Locate the cell with the specified text and output its [X, Y] center coordinate. 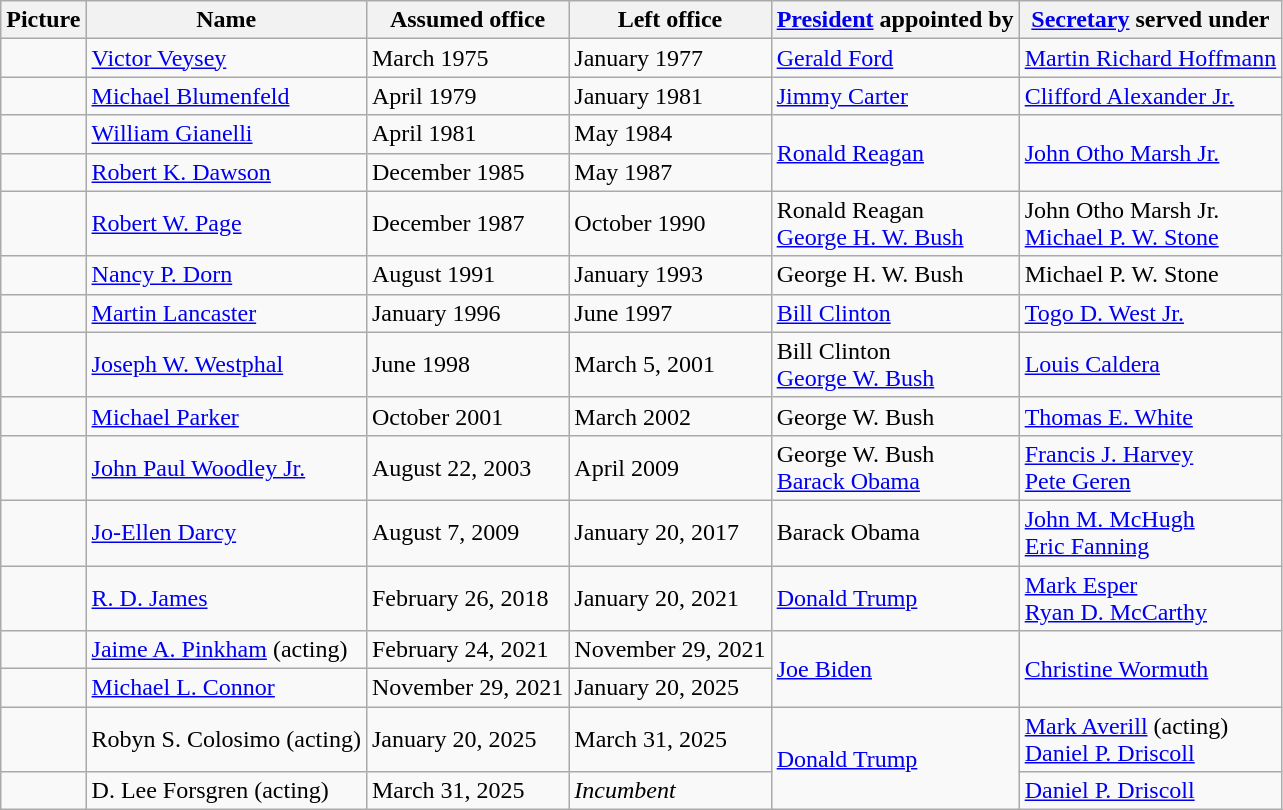
January 1977 [670, 58]
March 5, 2001 [670, 364]
Michael P. W. Stone [1150, 275]
January 1996 [467, 313]
Martin Lancaster [226, 313]
Assumed office [467, 20]
May 1984 [670, 134]
January 1981 [670, 96]
Daniel P. Driscoll [1150, 791]
John Otho Marsh Jr.Michael P. W. Stone [1150, 224]
Ronald ReaganGeorge H. W. Bush [895, 224]
June 1998 [467, 364]
Joe Biden [895, 669]
October 1990 [670, 224]
March 2002 [670, 416]
Robyn S. Colosimo (acting) [226, 740]
Bill ClintonGeorge W. Bush [895, 364]
R. D. James [226, 598]
John Otho Marsh Jr. [1150, 153]
October 2001 [467, 416]
Nancy P. Dorn [226, 275]
Name [226, 20]
John Paul Woodley Jr. [226, 468]
Michael Parker [226, 416]
August 7, 2009 [467, 532]
August 1991 [467, 275]
April 2009 [670, 468]
Thomas E. White [1150, 416]
President appointed by [895, 20]
Joseph W. Westphal [226, 364]
Secretary served under [1150, 20]
William Gianelli [226, 134]
Victor Veysey [226, 58]
Louis Caldera [1150, 364]
Christine Wormuth [1150, 669]
Gerald Ford [895, 58]
Barack Obama [895, 532]
February 26, 2018 [467, 598]
December 1985 [467, 172]
May 1987 [670, 172]
Jo-Ellen Darcy [226, 532]
January 1993 [670, 275]
Michael Blumenfeld [226, 96]
January 20, 2021 [670, 598]
June 1997 [670, 313]
August 22, 2003 [467, 468]
December 1987 [467, 224]
Picture [44, 20]
Mark EsperRyan D. McCarthy [1150, 598]
April 1981 [467, 134]
George H. W. Bush [895, 275]
D. Lee Forsgren (acting) [226, 791]
Togo D. West Jr. [1150, 313]
Left office [670, 20]
Mark Averill (acting)Daniel P. Driscoll [1150, 740]
John M. McHughEric Fanning [1150, 532]
Ronald Reagan [895, 153]
George W. Bush [895, 416]
Michael L. Connor [226, 688]
George W. BushBarack Obama [895, 468]
Jaime A. Pinkham (acting) [226, 650]
Bill Clinton [895, 313]
Incumbent [670, 791]
Clifford Alexander Jr. [1150, 96]
April 1979 [467, 96]
March 1975 [467, 58]
Robert K. Dawson [226, 172]
February 24, 2021 [467, 650]
Francis J. HarveyPete Geren [1150, 468]
Martin Richard Hoffmann [1150, 58]
Robert W. Page [226, 224]
Jimmy Carter [895, 96]
January 20, 2017 [670, 532]
